Locate the cell with the specified text and output its [x, y] center coordinate. 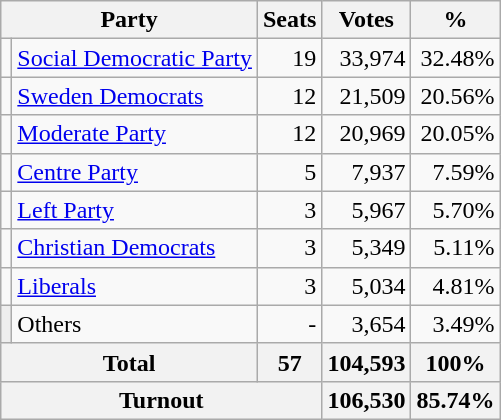
Moderate Party [135, 134]
Centre Party [135, 172]
20,969 [366, 134]
57 [289, 362]
19 [289, 58]
5,349 [366, 248]
Turnout [162, 400]
7.59% [456, 172]
4.81% [456, 286]
Social Democratic Party [135, 58]
Others [135, 324]
3.49% [456, 324]
Christian Democrats [135, 248]
33,974 [366, 58]
3,654 [366, 324]
5,034 [366, 286]
Total [130, 362]
5.11% [456, 248]
Liberals [135, 286]
7,937 [366, 172]
106,530 [366, 400]
Votes [366, 20]
21,509 [366, 96]
32.48% [456, 58]
100% [456, 362]
Sweden Democrats [135, 96]
104,593 [366, 362]
Party [130, 20]
Left Party [135, 210]
20.05% [456, 134]
20.56% [456, 96]
Seats [289, 20]
85.74% [456, 400]
5 [289, 172]
% [456, 20]
5.70% [456, 210]
5,967 [366, 210]
- [289, 324]
